Determine the (X, Y) coordinate at the center of the cell enclosing the given text.  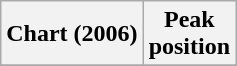
Chart (2006) (72, 34)
Peakposition (189, 34)
